Find where the given text appears and provide that cell's center as [X, Y] coordinate. 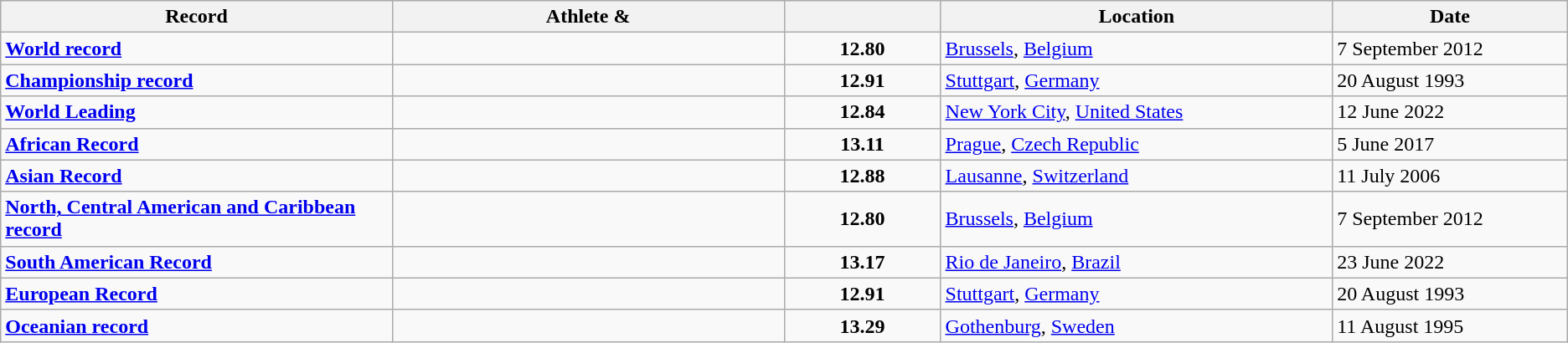
European Record [197, 294]
Asian Record [197, 176]
Athlete & [588, 17]
5 June 2017 [1451, 144]
11 August 1995 [1451, 325]
South American Record [197, 262]
World Leading [197, 112]
Championship record [197, 80]
13.17 [863, 262]
Gothenburg, Sweden [1137, 325]
Date [1451, 17]
African Record [197, 144]
13.29 [863, 325]
23 June 2022 [1451, 262]
World record [197, 49]
11 July 2006 [1451, 176]
12.88 [863, 176]
Lausanne, Switzerland [1137, 176]
Oceanian record [197, 325]
Rio de Janeiro, Brazil [1137, 262]
Prague, Czech Republic [1137, 144]
12.84 [863, 112]
New York City, United States [1137, 112]
Record [197, 17]
13.11 [863, 144]
Location [1137, 17]
12 June 2022 [1451, 112]
North, Central American and Caribbean record [197, 219]
